Return (x, y) of the center of cell containing provided text 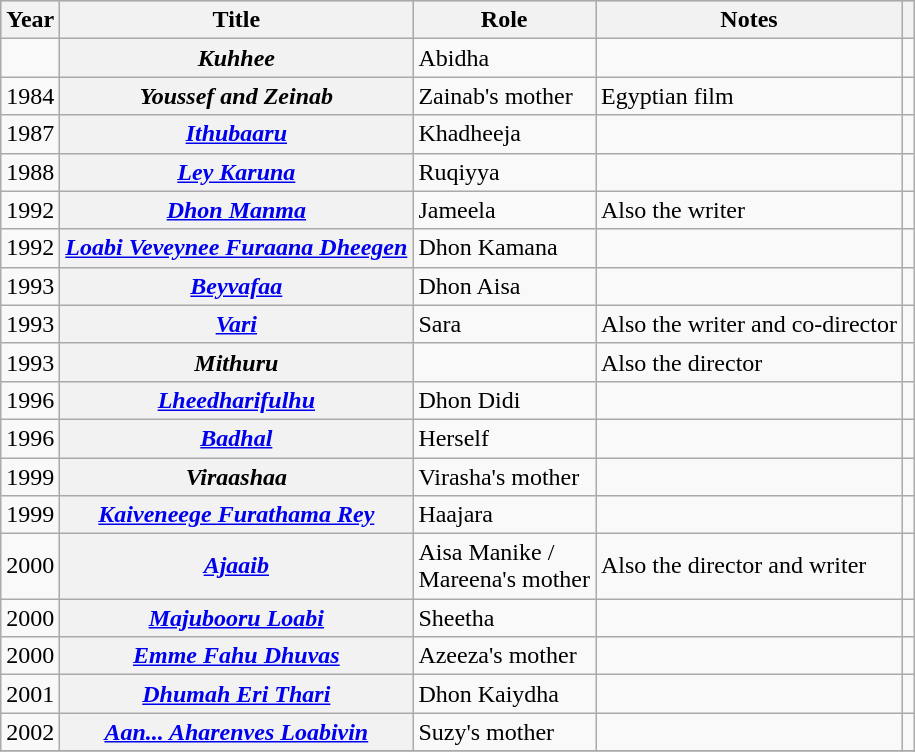
Abidha (504, 58)
Also the writer (750, 210)
Also the director and writer (750, 566)
2001 (30, 694)
Ley Karuna (236, 172)
Emme Fahu Dhuvas (236, 656)
1987 (30, 134)
Dhon Aisa (504, 286)
Ithubaaru (236, 134)
Sara (504, 324)
Kuhhee (236, 58)
Youssef and Zeinab (236, 96)
Zainab's mother (504, 96)
Year (30, 20)
Dhon Manma (236, 210)
Viraashaa (236, 477)
Badhal (236, 438)
Aan... Aharenves Loabivin (236, 732)
2002 (30, 732)
Notes (750, 20)
Title (236, 20)
Kaiveneege Furathama Rey (236, 515)
Ajaaib (236, 566)
Haajara (504, 515)
Beyvafaa (236, 286)
Role (504, 20)
Dhumah Eri Thari (236, 694)
Virasha's mother (504, 477)
Vari (236, 324)
Aisa Manike /Mareena's mother (504, 566)
1988 (30, 172)
Dhon Didi (504, 400)
Mithuru (236, 362)
Also the writer and co-director (750, 324)
Also the director (750, 362)
Majubooru Loabi (236, 618)
Dhon Kamana (504, 248)
Khadheeja (504, 134)
Loabi Veveynee Furaana Dheegen (236, 248)
Sheetha (504, 618)
Dhon Kaiydha (504, 694)
Herself (504, 438)
Suzy's mother (504, 732)
Jameela (504, 210)
Ruqiyya (504, 172)
Lheedharifulhu (236, 400)
Azeeza's mother (504, 656)
1984 (30, 96)
Egyptian film (750, 96)
